Find where the given text appears and provide that cell's center as [X, Y] coordinate. 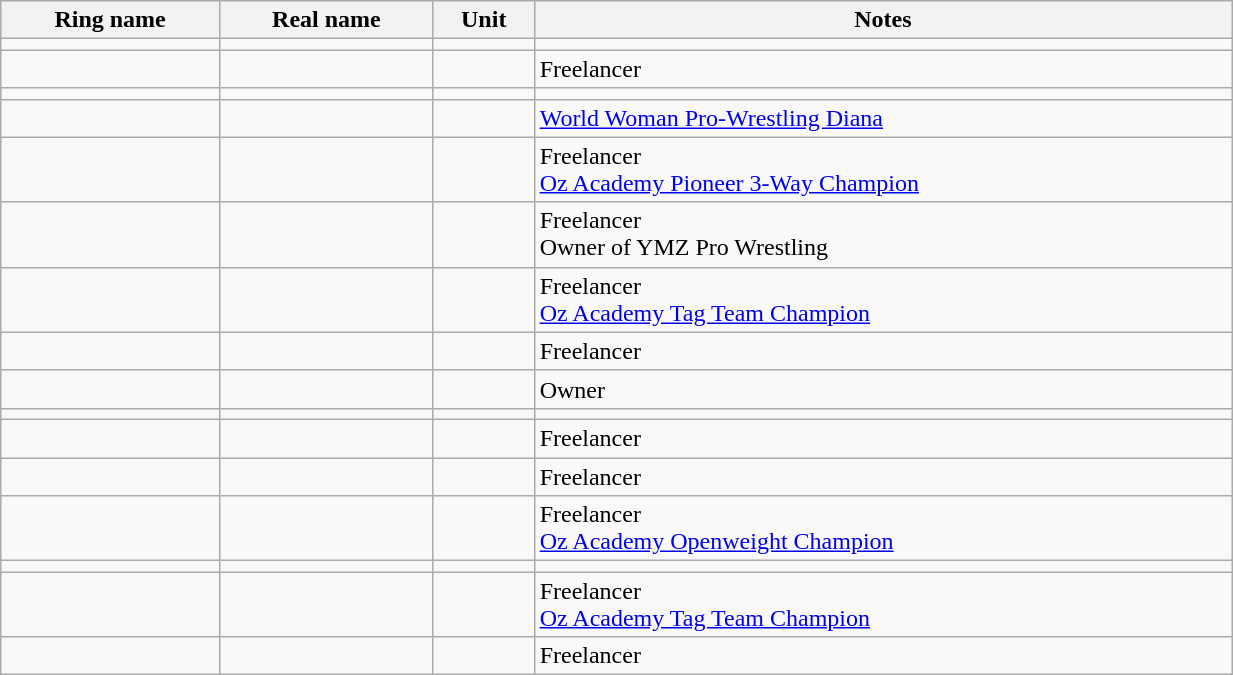
Unit [484, 20]
FreelancerOz Academy Pioneer 3-Way Champion [883, 170]
FreelancerOz Academy Openweight Champion [883, 528]
World Woman Pro-Wrestling Diana [883, 118]
Notes [883, 20]
Ring name [110, 20]
Real name [326, 20]
FreelancerOwner of YMZ Pro Wrestling [883, 234]
Owner [883, 389]
